Pinpoint the cell where the given text exists, returning its [x, y] midpoint coordinate. 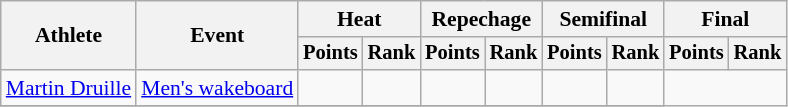
Semifinal [603, 19]
Heat [359, 19]
Men's wakeboard [217, 88]
Athlete [68, 36]
Event [217, 36]
Martin Druille [68, 88]
Repechage [481, 19]
Final [725, 19]
